Search for the cell housing the specified text and yield its [x, y] center coordinate. 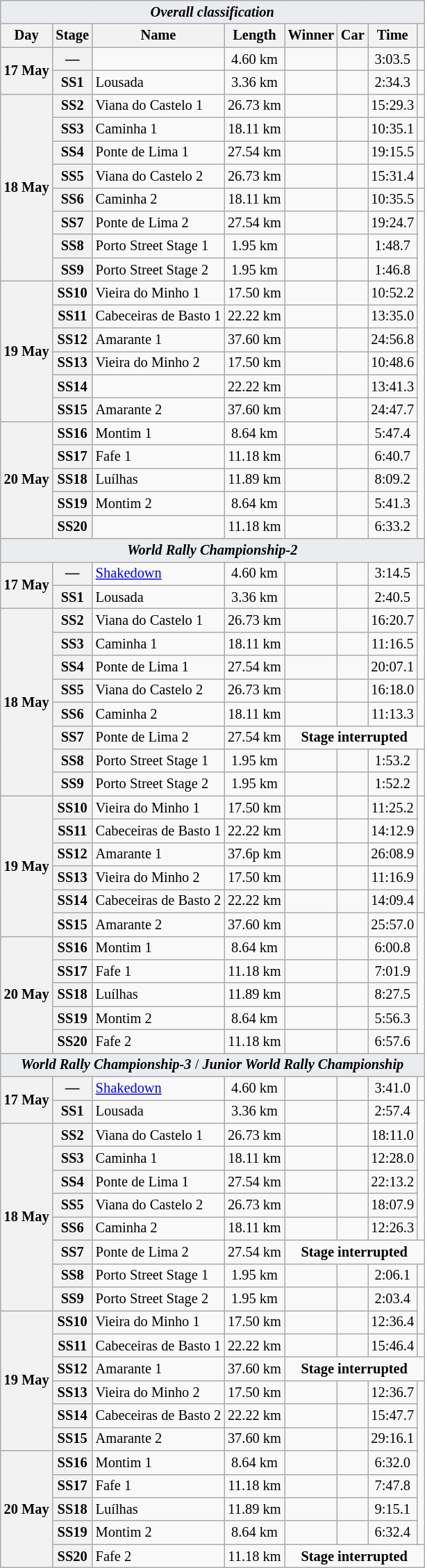
13:41.3 [393, 386]
1:52.2 [393, 784]
22:13.2 [393, 1182]
11:16.5 [393, 644]
1:53.2 [393, 760]
Stage [72, 35]
6:32.4 [393, 1533]
12:28.0 [393, 1159]
2:34.3 [393, 82]
Winner [311, 35]
2:40.5 [393, 597]
11:16.9 [393, 878]
14:09.4 [393, 901]
7:47.8 [393, 1486]
5:41.3 [393, 503]
12:26.3 [393, 1228]
5:47.4 [393, 433]
10:48.6 [393, 363]
5:56.3 [393, 1018]
3:41.0 [393, 1088]
Length [254, 35]
12:36.7 [393, 1392]
12:36.4 [393, 1322]
10:52.2 [393, 293]
1:46.8 [393, 270]
World Rally Championship-2 [212, 550]
24:56.8 [393, 340]
Day [26, 35]
26:08.9 [393, 854]
29:16.1 [393, 1439]
6:33.2 [393, 527]
18:07.9 [393, 1205]
Overall classification [212, 12]
11:25.2 [393, 808]
1:48.7 [393, 246]
9:15.1 [393, 1509]
6:40.7 [393, 457]
15:47.7 [393, 1416]
15:29.3 [393, 106]
8:27.5 [393, 995]
14:12.9 [393, 831]
15:31.4 [393, 176]
3:14.5 [393, 573]
19:24.7 [393, 222]
16:18.0 [393, 690]
6:32.0 [393, 1462]
24:47.7 [393, 409]
Time [393, 35]
11:13.3 [393, 714]
25:57.0 [393, 924]
6:57.6 [393, 1041]
15:46.4 [393, 1346]
19:15.5 [393, 152]
2:03.4 [393, 1298]
World Rally Championship-3 / Junior World Rally Championship [212, 1065]
10:35.1 [393, 129]
18:11.0 [393, 1135]
6:00.8 [393, 948]
Name [158, 35]
3:03.5 [393, 59]
2:57.4 [393, 1111]
20:07.1 [393, 667]
8:09.2 [393, 480]
13:35.0 [393, 316]
2:06.1 [393, 1275]
16:20.7 [393, 620]
7:01.9 [393, 971]
10:35.5 [393, 199]
37.6p km [254, 854]
Car [353, 35]
